Detect which cell encompasses the target text, then output its [x, y] center coordinate. 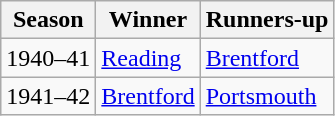
1941–42 [48, 96]
1940–41 [48, 58]
Season [48, 20]
Runners-up [267, 20]
Reading [148, 58]
Portsmouth [267, 96]
Winner [148, 20]
